Return the [X, Y] coordinate for the center point of the cell that contains the specified text.  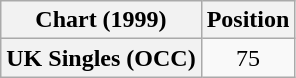
UK Singles (OCC) [101, 58]
75 [248, 58]
Chart (1999) [101, 20]
Position [248, 20]
